Identify which cell holds the provided text, then report its (x, y) central coordinate. 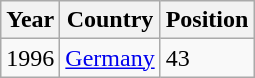
Position (207, 20)
Year (30, 20)
Country (110, 20)
1996 (30, 58)
Germany (110, 58)
43 (207, 58)
